For the text-containing cell, return its midpoint in [X, Y] coordinate format. 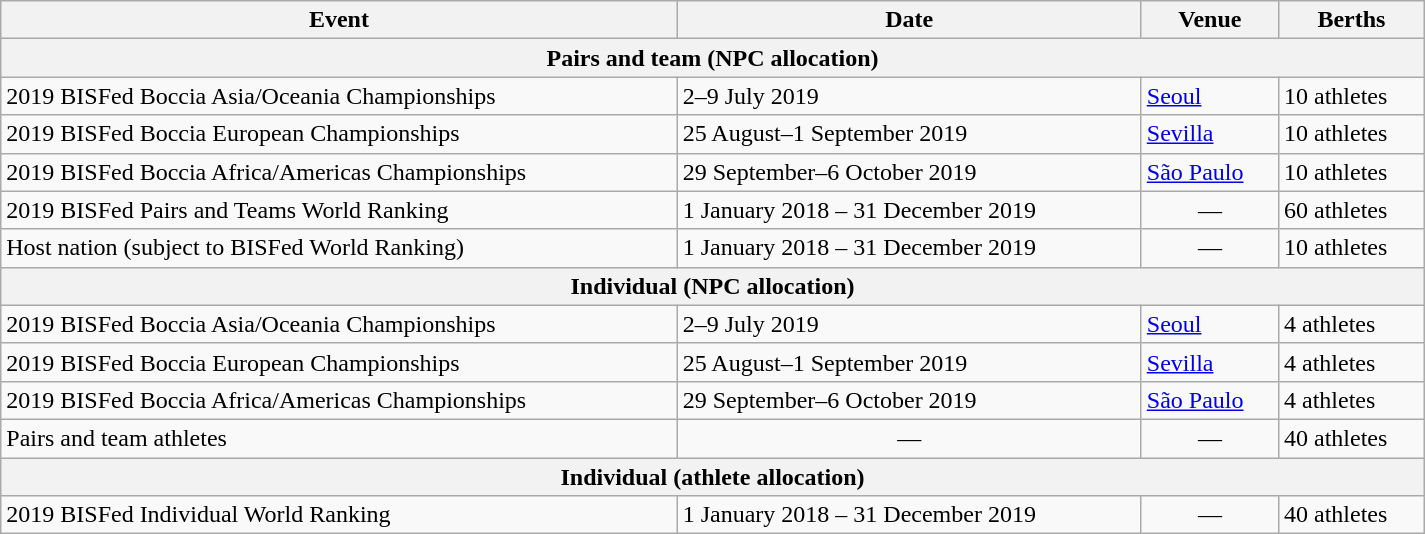
Berths [1352, 20]
2019 BISFed Pairs and Teams World Ranking [339, 210]
60 athletes [1352, 210]
Host nation (subject to BISFed World Ranking) [339, 248]
Event [339, 20]
Individual (athlete allocation) [713, 477]
Individual (NPC allocation) [713, 286]
2019 BISFed Individual World Ranking [339, 515]
Pairs and team athletes [339, 438]
Venue [1210, 20]
Pairs and team (NPC allocation) [713, 58]
Date [909, 20]
